Return the (x, y) coordinate for the center point of the cell that contains the specified text.  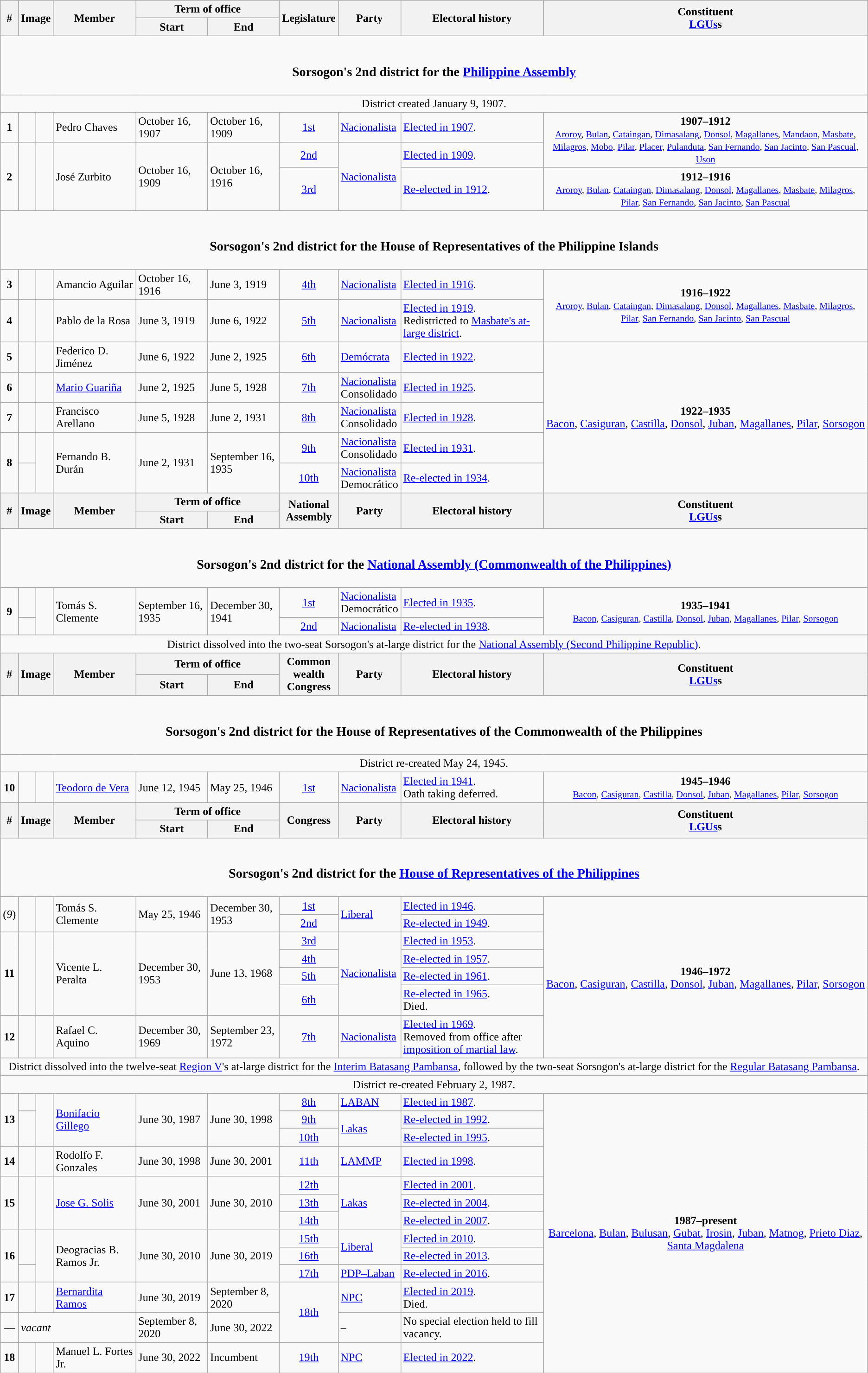
No special election held to fill vacancy. (472, 1328)
3 (9, 284)
9 (9, 611)
Bonifacio Gillego (95, 1120)
Bernardita Ramos (95, 1297)
Elected in 1935. (472, 602)
1 (9, 127)
– (369, 1328)
— (9, 1328)
District re-created May 24, 1945. (434, 763)
LAMMP (369, 1161)
Re-elected in 1938. (472, 626)
5 (9, 357)
Sorsogon's 2nd district for the House of Representatives of the Philippines (434, 867)
7 (9, 417)
Elected in 1925. (472, 388)
2 (9, 176)
4 (9, 321)
Re-elected in 2016. (472, 1273)
1946–1972Bacon, Casiguran, Castilla, Donsol, Juban, Magallanes, Pilar, Sorsogon (706, 977)
Deogracias B. Ramos Jr. (95, 1256)
Demócrata (369, 357)
Francisco Arellano (95, 417)
Congress (309, 820)
14th (309, 1220)
vacant (77, 1328)
Re-elected in 1912. (472, 189)
Elected in 1946. (472, 905)
Elected in 1909. (472, 155)
18 (9, 1358)
Jose G. Solis (95, 1203)
1945–1946Bacon, Casiguran, Castilla, Donsol, Juban, Magallanes, Pilar, Sorsogon (706, 788)
Incumbent (244, 1358)
Elected in 1998. (472, 1161)
14 (9, 1161)
Elected in 2019.Died. (472, 1297)
Rafael C. Aquino (95, 1037)
6 (9, 388)
LABAN (369, 1102)
15 (9, 1203)
11 (9, 973)
District dissolved into the two-seat Sorsogon's at-large district for the National Assembly (Second Philippine Republic). (434, 644)
September 23, 1972 (244, 1037)
December 30, 1941 (244, 611)
Pablo de la Rosa (95, 321)
Elected in 1907. (472, 127)
Elected in 1941.Oath taking deferred. (472, 788)
District re-created February 2, 1987. (434, 1084)
Re-elected in 1992. (472, 1120)
Elected in 1953. (472, 941)
1922–1935Bacon, Casiguran, Castilla, Donsol, Juban, Magallanes, Pilar, Sorsogon (706, 417)
Legislature (309, 18)
Rodolfo F. Gonzales (95, 1161)
17 (9, 1297)
Re-elected in 2013. (472, 1256)
Elected in 1987. (472, 1102)
PDP–Laban (369, 1273)
Mario Guariña (95, 388)
Elected in 1928. (472, 417)
Elected in 1922. (472, 357)
Elected in 1969.Removed from office after imposition of martial law. (472, 1037)
Re-elected in 2004. (472, 1203)
Elected in 2001. (472, 1185)
1912–1916Aroroy, Bulan, Cataingan, Dimasalang, Donsol, Magallanes, Masbate, Milagros, Pilar, San Fernando, San Jacinto, San Pascual (706, 189)
12th (309, 1185)
CommonwealthCongress (309, 674)
8 (9, 463)
Amancio Aguilar (95, 284)
June 30, 1987 (172, 1120)
Elected in 2022. (472, 1358)
11th (309, 1161)
15th (309, 1238)
Elected in 1931. (472, 448)
Federico D. Jiménez (95, 357)
Vicente L. Peralta (95, 973)
District created January 9, 1907. (434, 103)
Sorsogon's 2nd district for the Philippine Assembly (434, 65)
Re-elected in 1957. (472, 958)
Sorsogon's 2nd district for the House of Representatives of the Commonwealth of the Philippines (434, 725)
José Zurbito (95, 176)
1916–1922Aroroy, Bulan, Cataingan, Dimasalang, Donsol, Magallanes, Masbate, Milagros, Pilar, San Fernando, San Jacinto, San Pascual (706, 305)
Re-elected in 2007. (472, 1220)
Elected in 1916. (472, 284)
June 13, 1968 (244, 973)
18th (309, 1312)
Re-elected in 1949. (472, 923)
16th (309, 1256)
13 (9, 1120)
(9) (9, 914)
12 (9, 1037)
16 (9, 1256)
NationalAssembly (309, 511)
1987–presentBarcelona, Bulan, Bulusan, Gubat, Irosin, Juban, Matnog, Prieto Diaz, Santa Magdalena (706, 1233)
Re-elected in 1965.Died. (472, 1000)
December 30, 1969 (172, 1037)
Manuel L. Fortes Jr. (95, 1358)
October 16, 1907 (172, 127)
17th (309, 1273)
Teodoro de Vera (95, 788)
13th (309, 1203)
Elected in 2010. (472, 1238)
Sorsogon's 2nd district for the National Assembly (Commonwealth of the Philippines) (434, 558)
10 (9, 788)
Sorsogon's 2nd district for the House of Representatives of the Philippine Islands (434, 239)
Re-elected in 1995. (472, 1137)
Elected in 1919.Redistricted to Masbate's at-large district. (472, 321)
Re-elected in 1961. (472, 976)
19th (309, 1358)
1935–1941Bacon, Casiguran, Castilla, Donsol, Juban, Magallanes, Pilar, Sorsogon (706, 611)
Re-elected in 1934. (472, 478)
June 12, 1945 (172, 788)
Fernando B. Durán (95, 463)
Pedro Chaves (95, 127)
